Return [x, y] of the center of cell containing provided text 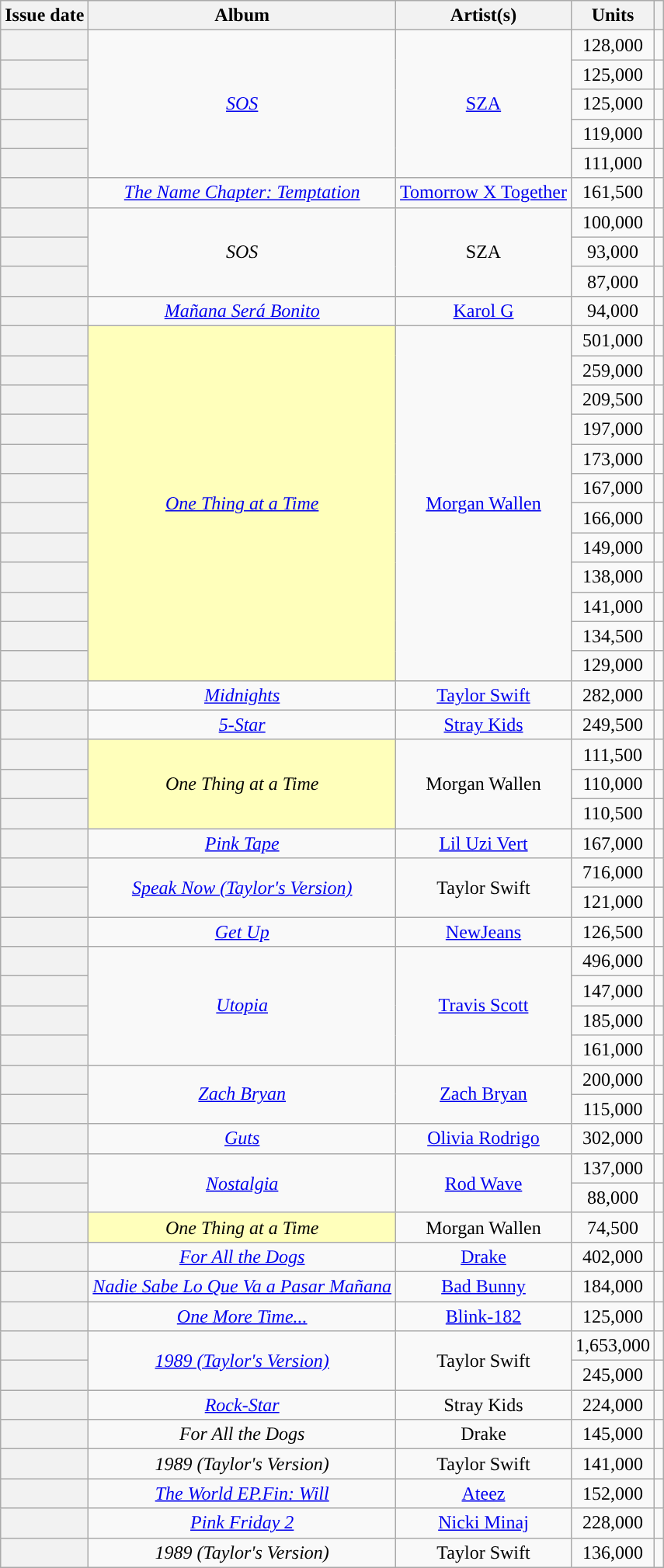
249,500 [612, 725]
Rock-Star [242, 1405]
100,000 [612, 222]
Rod Wave [484, 1183]
Nostalgia [242, 1183]
The Name Chapter: Temptation [242, 193]
1,653,000 [612, 1346]
184,000 [612, 1286]
209,500 [612, 400]
Travis Scott [484, 1006]
224,000 [612, 1405]
Get Up [242, 932]
Ateez [484, 1493]
152,000 [612, 1493]
5-Star [242, 725]
The World EP.Fin: Will [242, 1493]
Pink Friday 2 [242, 1523]
Blink-182 [484, 1316]
228,000 [612, 1523]
Karol G [484, 311]
Bad Bunny [484, 1286]
126,500 [612, 932]
716,000 [612, 873]
87,000 [612, 281]
129,000 [612, 666]
501,000 [612, 340]
138,000 [612, 577]
136,000 [612, 1552]
Artist(s) [484, 16]
115,000 [612, 1109]
282,000 [612, 695]
Speak Now (Taylor's Version) [242, 888]
111,000 [612, 163]
402,000 [612, 1257]
Olivia Rodrigo [484, 1139]
Mañana Será Bonito [242, 311]
111,500 [612, 754]
149,000 [612, 548]
166,000 [612, 518]
245,000 [612, 1375]
137,000 [612, 1168]
110,000 [612, 784]
185,000 [612, 1020]
121,000 [612, 902]
88,000 [612, 1198]
Midnights [242, 695]
173,000 [612, 459]
Utopia [242, 1006]
259,000 [612, 370]
Lil Uzi Vert [484, 843]
Tomorrow X Together [484, 193]
302,000 [612, 1139]
One More Time... [242, 1316]
119,000 [612, 134]
Issue date [45, 16]
145,000 [612, 1434]
Nicki Minaj [484, 1523]
128,000 [612, 45]
Units [612, 16]
161,500 [612, 193]
Nadie Sabe Lo Que Va a Pasar Mañana [242, 1286]
197,000 [612, 429]
94,000 [612, 311]
161,000 [612, 1050]
496,000 [612, 961]
200,000 [612, 1080]
110,500 [612, 813]
93,000 [612, 252]
NewJeans [484, 932]
74,500 [612, 1227]
134,500 [612, 636]
Guts [242, 1139]
Album [242, 16]
Pink Tape [242, 843]
147,000 [612, 991]
